Search for the cell housing the specified text and yield its (x, y) center coordinate. 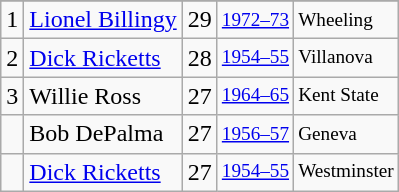
Kent State (346, 96)
1956–57 (255, 134)
29 (200, 20)
Bob DePalma (103, 134)
1972–73 (255, 20)
1964–65 (255, 96)
2 (12, 58)
Villanova (346, 58)
3 (12, 96)
Westminster (346, 172)
1 (12, 20)
Willie Ross (103, 96)
Lionel Billingy (103, 20)
Geneva (346, 134)
28 (200, 58)
Wheeling (346, 20)
